Pinpoint the cell where the given text exists, returning its (x, y) midpoint coordinate. 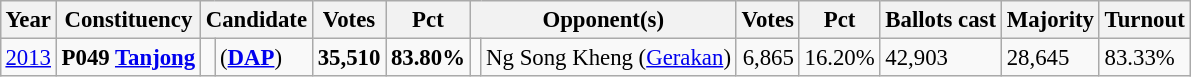
42,903 (940, 57)
Majority (1050, 20)
Ballots cast (940, 20)
83.33% (1144, 57)
16.20% (840, 57)
Candidate (256, 20)
Opponent(s) (603, 20)
Ng Song Kheng (Gerakan) (608, 57)
2013 (28, 57)
35,510 (348, 57)
Turnout (1144, 20)
83.80% (428, 57)
P049 Tanjong (128, 57)
28,645 (1050, 57)
(DAP) (264, 57)
6,865 (768, 57)
Constituency (128, 20)
Year (28, 20)
